Provide the [X, Y] coordinate of the cell's center where the given text is located.  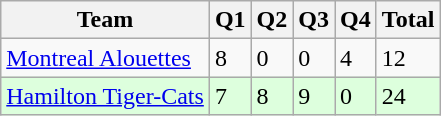
9 [314, 96]
Team [106, 20]
4 [356, 58]
7 [230, 96]
Q3 [314, 20]
Q2 [272, 20]
Q4 [356, 20]
12 [408, 58]
Hamilton Tiger-Cats [106, 96]
24 [408, 96]
Total [408, 20]
Montreal Alouettes [106, 58]
Q1 [230, 20]
